Pinpoint the cell where the given text exists, returning its [x, y] midpoint coordinate. 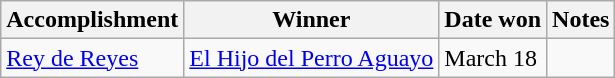
Date won [493, 20]
March 18 [493, 58]
Winner [312, 20]
El Hijo del Perro Aguayo [312, 58]
Notes [581, 20]
Rey de Reyes [92, 58]
Accomplishment [92, 20]
